For the text-containing cell, return its midpoint in [X, Y] coordinate format. 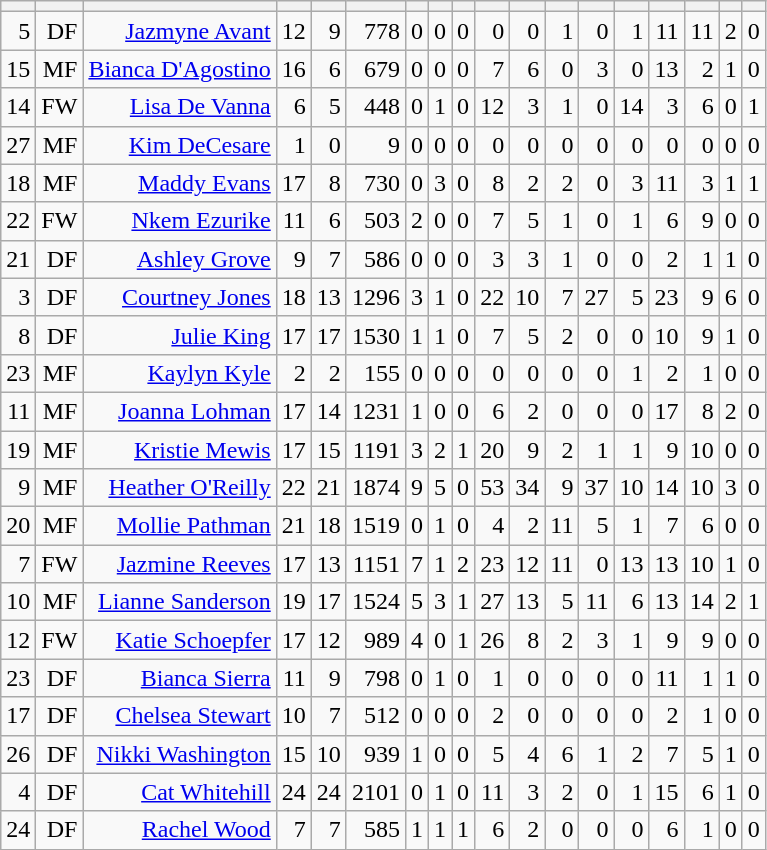
Ashley Grove [180, 259]
37 [596, 488]
Nkem Ezurike [180, 221]
1530 [376, 335]
Mollie Pathman [180, 526]
778 [376, 31]
Heather O'Reilly [180, 488]
1231 [376, 411]
Cat Whitehill [180, 792]
1191 [376, 449]
Chelsea Stewart [180, 716]
Jazmine Reeves [180, 564]
989 [376, 640]
Courtney Jones [180, 297]
Maddy Evans [180, 183]
Bianca Sierra [180, 678]
448 [376, 107]
Kristie Mewis [180, 449]
939 [376, 754]
Nikki Washington [180, 754]
586 [376, 259]
798 [376, 678]
503 [376, 221]
1296 [376, 297]
1874 [376, 488]
679 [376, 69]
Kaylyn Kyle [180, 373]
2101 [376, 792]
34 [528, 488]
Julie King [180, 335]
585 [376, 830]
1151 [376, 564]
53 [492, 488]
155 [376, 373]
Rachel Wood [180, 830]
Lianne Sanderson [180, 602]
Lisa De Vanna [180, 107]
Kim DeCesare [180, 145]
16 [294, 69]
Jazmyne Avant [180, 31]
Joanna Lohman [180, 411]
730 [376, 183]
1524 [376, 602]
Katie Schoepfer [180, 640]
Bianca D'Agostino [180, 69]
1519 [376, 526]
512 [376, 716]
